Search for the cell housing the specified text and yield its (X, Y) center coordinate. 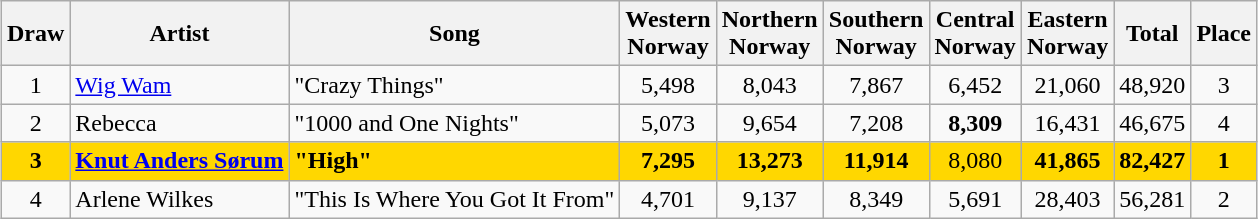
5,691 (975, 199)
Artist (180, 34)
Song (454, 34)
46,675 (1152, 123)
5,498 (668, 85)
Place (1224, 34)
7,867 (876, 85)
9,137 (770, 199)
"This Is Where You Got It From" (454, 199)
Rebecca (180, 123)
5,073 (668, 123)
7,295 (668, 161)
48,920 (1152, 85)
EasternNorway (1067, 34)
28,403 (1067, 199)
Wig Wam (180, 85)
21,060 (1067, 85)
SouthernNorway (876, 34)
WesternNorway (668, 34)
8,043 (770, 85)
8,349 (876, 199)
8,080 (975, 161)
4,701 (668, 199)
56,281 (1152, 199)
"1000 and One Nights" (454, 123)
11,914 (876, 161)
41,865 (1067, 161)
16,431 (1067, 123)
6,452 (975, 85)
Arlene Wilkes (180, 199)
"Crazy Things" (454, 85)
Knut Anders Sørum (180, 161)
"High" (454, 161)
Draw (35, 34)
CentralNorway (975, 34)
Total (1152, 34)
8,309 (975, 123)
13,273 (770, 161)
7,208 (876, 123)
82,427 (1152, 161)
NorthernNorway (770, 34)
9,654 (770, 123)
